Pinpoint the cell where the given text exists, returning its (X, Y) midpoint coordinate. 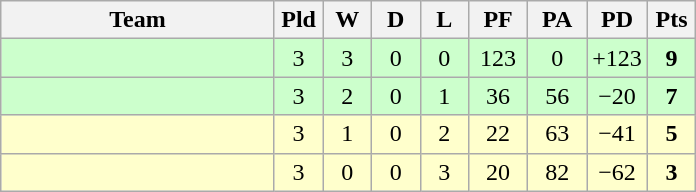
Pld (298, 20)
36 (498, 96)
22 (498, 134)
+123 (618, 58)
9 (672, 58)
PA (558, 20)
PD (618, 20)
L (444, 20)
W (348, 20)
Pts (672, 20)
7 (672, 96)
−20 (618, 96)
63 (558, 134)
20 (498, 172)
PF (498, 20)
82 (558, 172)
123 (498, 58)
−41 (618, 134)
56 (558, 96)
−62 (618, 172)
Team (138, 20)
5 (672, 134)
D (396, 20)
